Return (x, y) of the center of cell containing provided text 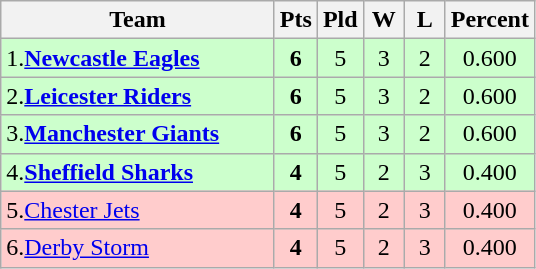
5.Chester Jets (138, 210)
6.Derby Storm (138, 248)
W (384, 20)
Percent (490, 20)
Pld (340, 20)
1.Newcastle Eagles (138, 58)
L (424, 20)
2.Leicester Riders (138, 96)
3.Manchester Giants (138, 134)
Team (138, 20)
Pts (296, 20)
4.Sheffield Sharks (138, 172)
